Detect which cell encompasses the target text, then output its [x, y] center coordinate. 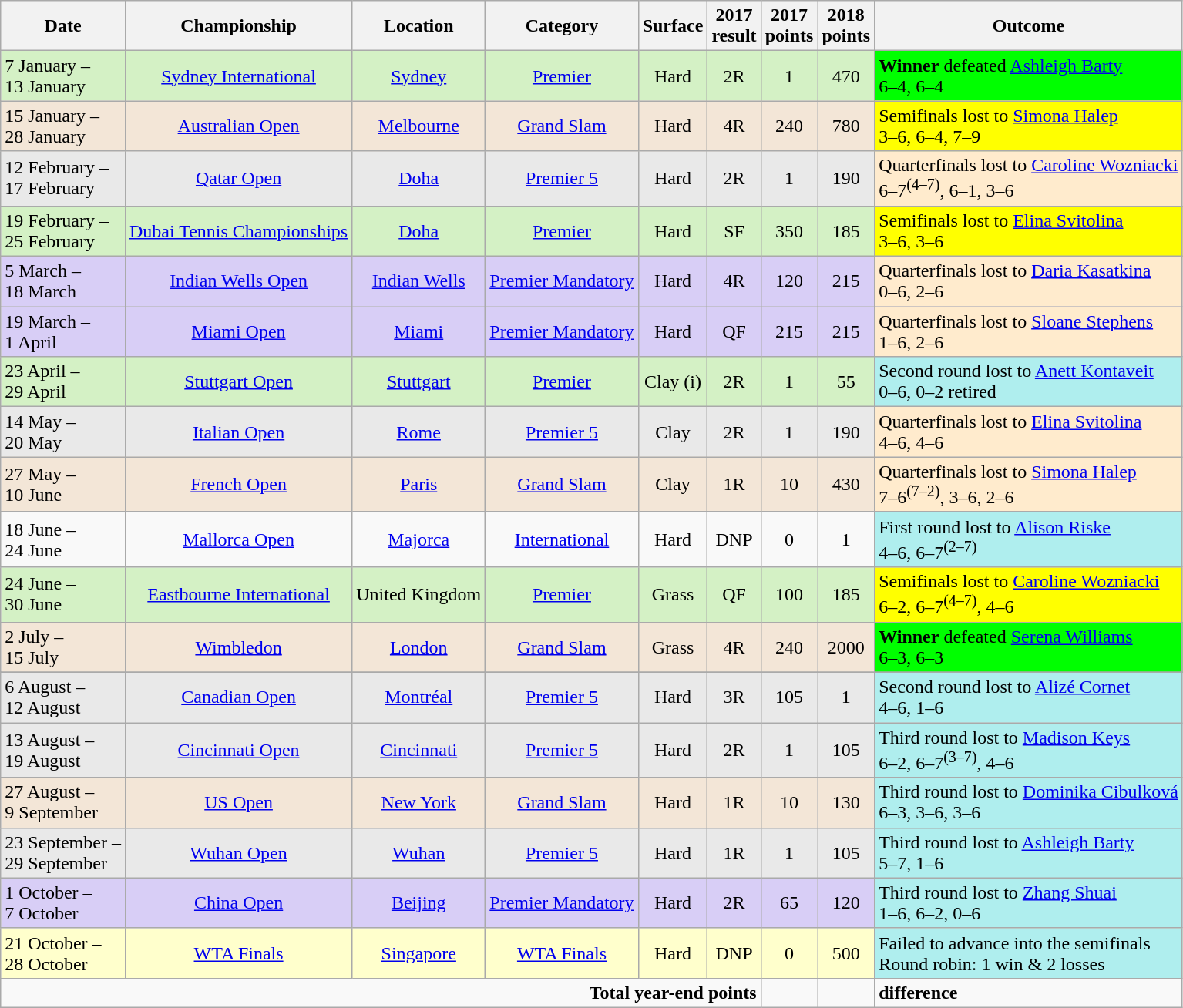
Wuhan [419, 852]
Quarterfinals lost to Elina Svitolina 4–6, 4–6 [1029, 432]
19 March –1 April [63, 331]
Date [63, 26]
Sydney International [238, 76]
Beijing [419, 903]
18 June –24 June [63, 539]
International [562, 539]
7 January –13 January [63, 76]
23 April –29 April [63, 382]
100 [789, 595]
21 October – 28 October [63, 953]
Rome [419, 432]
430 [846, 485]
Semifinals lost to Simona Halep 3–6, 6–4, 7–9 [1029, 126]
15 January –28 January [63, 126]
US Open [238, 803]
13 August –19 August [63, 751]
Australian Open [238, 126]
Melbourne [419, 126]
Eastbourne International [238, 595]
Location [419, 26]
23 September – 29 September [63, 852]
Singapore [419, 953]
United Kingdom [419, 595]
19 February –25 February [63, 231]
Third round lost to Ashleigh Barty 5–7, 1–6 [1029, 852]
Championship [238, 26]
27 August – 9 September [63, 803]
500 [846, 953]
Stuttgart Open [238, 382]
First round lost to Alison Riske 4–6, 6–7(2–7) [1029, 539]
Quarterfinals lost to Caroline Wozniacki 6–7(4–7), 6–1, 3–6 [1029, 179]
Stuttgart [419, 382]
Total year-end points [381, 993]
14 May –20 May [63, 432]
Dubai Tennis Championships [238, 231]
Third round lost to Dominika Cibulková 6–3, 3–6, 3–6 [1029, 803]
12 February –17 February [63, 179]
6 August –12 August [63, 698]
Semifinals lost to Caroline Wozniacki 6–2, 6–7(4–7), 4–6 [1029, 595]
difference [1029, 993]
350 [789, 231]
Cincinnati [419, 751]
Indian Wells [419, 282]
Failed to advance into the semifinals Round robin: 1 win & 2 losses [1029, 953]
Winner defeated Ashleigh Barty 6–4, 6–4 [1029, 76]
China Open [238, 903]
5 March –18 March [63, 282]
2000 [846, 647]
470 [846, 76]
Canadian Open [238, 698]
Miami [419, 331]
Italian Open [238, 432]
55 [846, 382]
2017 result [734, 26]
London [419, 647]
Wimbledon [238, 647]
Third round lost to Zhang Shuai 1–6, 6–2, 0–6 [1029, 903]
27 May –10 June [63, 485]
3R [734, 698]
Third round lost to Madison Keys 6–2, 6–7(3–7), 4–6 [1029, 751]
2018 points [846, 26]
2017 points [789, 26]
65 [789, 903]
Quarterfinals lost to Sloane Stephens 1–6, 2–6 [1029, 331]
Majorca [419, 539]
1 October – 7 October [63, 903]
Semifinals lost to Elina Svitolina 3–6, 3–6 [1029, 231]
Second round lost to Anett Kontaveit 0–6, 0–2 retired [1029, 382]
Cincinnati Open [238, 751]
2 July –15 July [63, 647]
Category [562, 26]
Wuhan Open [238, 852]
Mallorca Open [238, 539]
New York [419, 803]
Surface [673, 26]
24 June –30 June [63, 595]
Second round lost to Alizé Cornet 4–6, 1–6 [1029, 698]
Qatar Open [238, 179]
780 [846, 126]
130 [846, 803]
Sydney [419, 76]
Winner defeated Serena Williams 6–3, 6–3 [1029, 647]
Montréal [419, 698]
Outcome [1029, 26]
Clay (i) [673, 382]
Paris [419, 485]
SF [734, 231]
Indian Wells Open [238, 282]
Quarterfinals lost to Daria Kasatkina 0–6, 2–6 [1029, 282]
French Open [238, 485]
Quarterfinals lost to Simona Halep 7–6(7–2), 3–6, 2–6 [1029, 485]
Miami Open [238, 331]
